Return (x, y) of the center of cell containing provided text 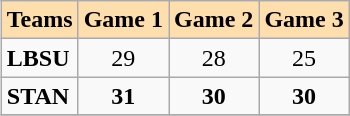
LBSU (40, 58)
31 (123, 96)
STAN (40, 96)
29 (123, 58)
Game 3 (304, 20)
Teams (40, 20)
Game 1 (123, 20)
25 (304, 58)
28 (213, 58)
Game 2 (213, 20)
